Search for the cell housing the specified text and yield its (x, y) center coordinate. 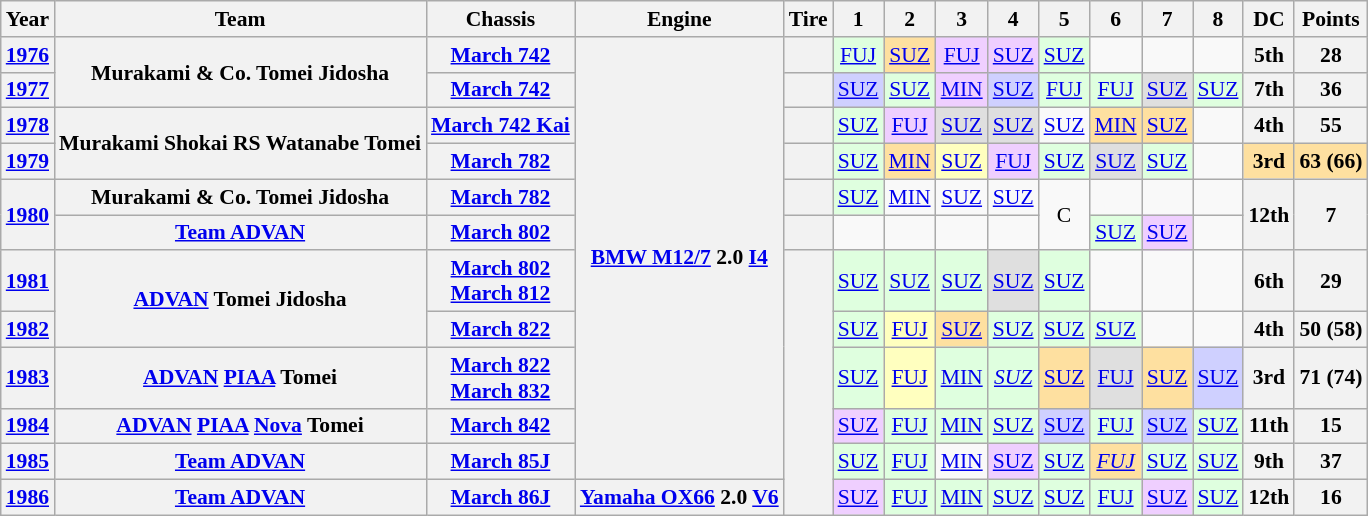
ADVAN PIAA Nova Tomei (240, 426)
8 (1218, 19)
March 802 (500, 233)
6th (1268, 282)
16 (1330, 498)
15 (1330, 426)
DC (1268, 19)
March 842 (500, 426)
1978 (28, 126)
55 (1330, 126)
March 822 (500, 330)
1980 (28, 214)
36 (1330, 90)
37 (1330, 462)
71 (74) (1330, 378)
11th (1268, 426)
9th (1268, 462)
63 (66) (1330, 162)
5th (1268, 55)
Murakami Shokai RS Watanabe Tomei (240, 144)
March 742 Kai (500, 126)
4 (1014, 19)
1984 (28, 426)
5 (1064, 19)
Engine (680, 19)
1979 (28, 162)
50 (58) (1330, 330)
1982 (28, 330)
March 802March 812 (500, 282)
BMW M12/7 2.0 I4 (680, 258)
Team (240, 19)
1986 (28, 498)
1977 (28, 90)
Yamaha OX66 2.0 V6 (680, 498)
ADVAN PIAA Tomei (240, 378)
28 (1330, 55)
2 (910, 19)
29 (1330, 282)
1 (858, 19)
1976 (28, 55)
March 822March 832 (500, 378)
1983 (28, 378)
1985 (28, 462)
Points (1330, 19)
3 (962, 19)
1981 (28, 282)
Tire (808, 19)
ADVAN Tomei Jidosha (240, 300)
C (1064, 214)
7th (1268, 90)
Year (28, 19)
6 (1116, 19)
Chassis (500, 19)
March 85J (500, 462)
March 86J (500, 498)
